Locate the cell with the specified text and output its (X, Y) center coordinate. 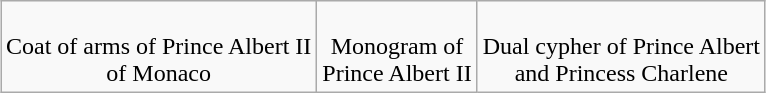
Coat of arms of Prince Albert IIof Monaco (158, 47)
Monogram ofPrince Albert II (397, 47)
Dual cypher of Prince Albertand Princess Charlene (621, 47)
